Return (X, Y) of the center of cell containing provided text 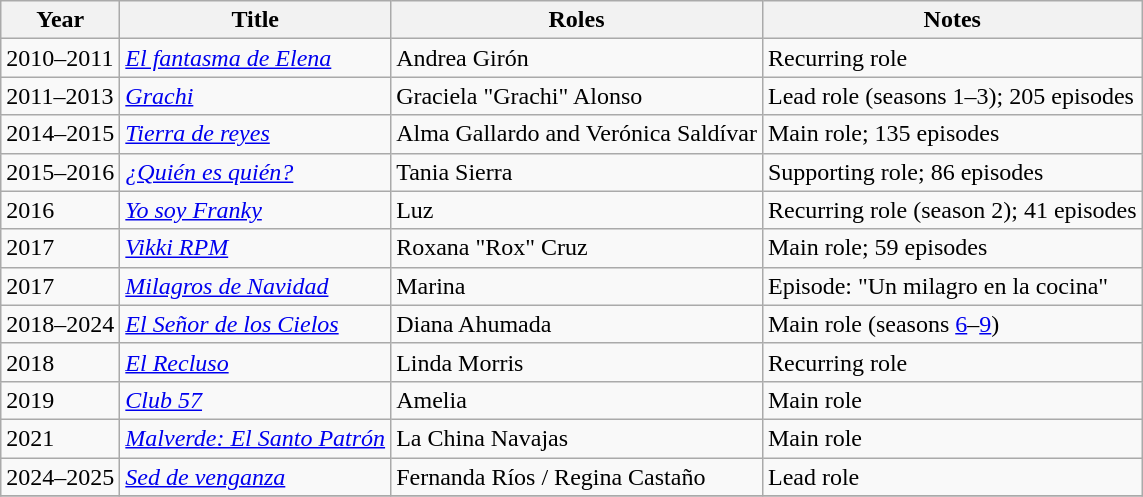
2011–2013 (60, 96)
Andrea Girón (577, 58)
Fernanda Ríos / Regina Castaño (577, 477)
Yo soy Franky (256, 210)
2021 (60, 438)
2018 (60, 362)
El Recluso (256, 362)
Club 57 (256, 400)
Episode: "Un milagro en la cocina" (952, 286)
¿Quién es quién? (256, 172)
Supporting role; 86 episodes (952, 172)
2018–2024 (60, 324)
2010–2011 (60, 58)
Milagros de Navidad (256, 286)
Sed de venganza (256, 477)
Vikki RPM (256, 248)
Main role; 59 episodes (952, 248)
Lead role (952, 477)
Luz (577, 210)
Linda Morris (577, 362)
Notes (952, 20)
2019 (60, 400)
Roxana "Rox" Cruz (577, 248)
Malverde: El Santo Patrón (256, 438)
Roles (577, 20)
Year (60, 20)
Diana Ahumada (577, 324)
Tierra de reyes (256, 134)
2016 (60, 210)
El Señor de los Cielos (256, 324)
Title (256, 20)
Grachi (256, 96)
2014–2015 (60, 134)
Marina (577, 286)
Main role (seasons 6–9) (952, 324)
El fantasma de Elena (256, 58)
Main role; 135 episodes (952, 134)
2024–2025 (60, 477)
2015–2016 (60, 172)
Lead role (seasons 1–3); 205 episodes (952, 96)
Alma Gallardo and Verónica Saldívar (577, 134)
La China Navajas (577, 438)
Graciela "Grachi" Alonso (577, 96)
Recurring role (season 2); 41 episodes (952, 210)
Tania Sierra (577, 172)
Amelia (577, 400)
